From the cell containing the given text, extract its center point as (x, y) coordinate. 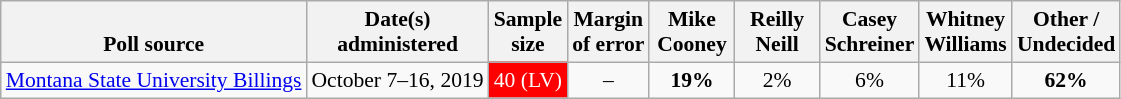
WhitneyWilliams (966, 32)
6% (870, 80)
October 7–16, 2019 (397, 80)
ReillyNeill (778, 32)
MikeCooney (692, 32)
Marginof error (608, 32)
19% (692, 80)
Date(s)administered (397, 32)
– (608, 80)
Montana State University Billings (154, 80)
11% (966, 80)
Samplesize (528, 32)
CaseySchreiner (870, 32)
40 (LV) (528, 80)
Poll source (154, 32)
62% (1066, 80)
2% (778, 80)
Other /Undecided (1066, 32)
